Pinpoint the cell where the given text exists, returning its [X, Y] midpoint coordinate. 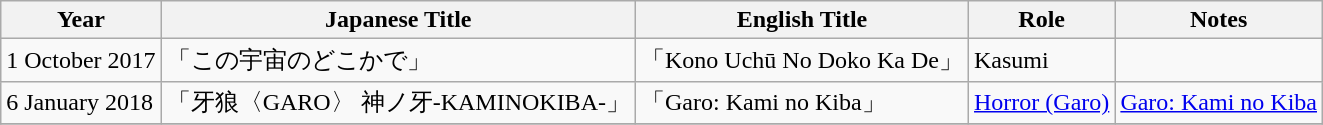
6 January 2018 [81, 102]
「Garo: Kami no Kiba」 [802, 102]
「この宇宙のどこかで」 [398, 60]
「牙狼〈GARO〉 神ノ牙-KAMINOKIBA-」 [398, 102]
Japanese Title [398, 20]
Horror (Garo) [1042, 102]
Year [81, 20]
Kasumi [1042, 60]
1 October 2017 [81, 60]
English Title [802, 20]
「Kono Uchū No Doko Ka De」 [802, 60]
Garo: Kami no Kiba [1219, 102]
Role [1042, 20]
Notes [1219, 20]
